Output the [x, y] coordinate of the center of the cell containing the given text.  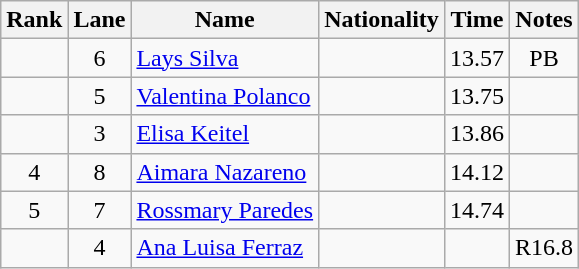
R16.8 [544, 248]
Lane [100, 20]
14.74 [476, 210]
3 [100, 134]
8 [100, 172]
13.75 [476, 96]
Time [476, 20]
Lays Silva [225, 58]
Name [225, 20]
Elisa Keitel [225, 134]
PB [544, 58]
Valentina Polanco [225, 96]
Ana Luisa Ferraz [225, 248]
7 [100, 210]
Aimara Nazareno [225, 172]
Rossmary Paredes [225, 210]
13.57 [476, 58]
6 [100, 58]
Rank [34, 20]
Notes [544, 20]
Nationality [382, 20]
14.12 [476, 172]
13.86 [476, 134]
